Locate the cell with the specified text and output its [x, y] center coordinate. 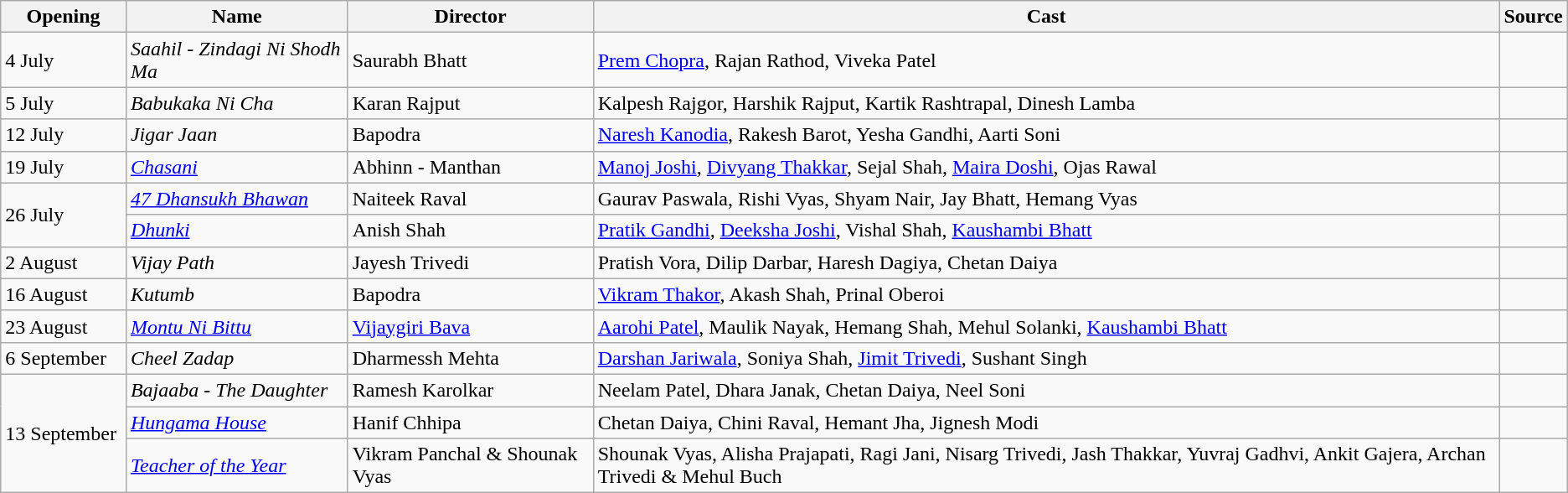
Gaurav Paswala, Rishi Vyas, Shyam Nair, Jay Bhatt, Hemang Vyas [1046, 199]
Dhunki [236, 231]
Pratish Vora, Dilip Darbar, Haresh Dagiya, Chetan Daiya [1046, 262]
26 July [64, 215]
Hanif Chhipa [471, 422]
Kalpesh Rajgor, Harshik Rajput, Kartik Rashtrapal, Dinesh Lamba [1046, 103]
Source [1533, 17]
Chetan Daiya, Chini Raval, Hemant Jha, Jignesh Modi [1046, 422]
Naresh Kanodia, Rakesh Barot, Yesha Gandhi, Aarti Soni [1046, 135]
19 July [64, 167]
Chasani [236, 167]
Babukaka Ni Cha [236, 103]
4 July [64, 60]
23 August [64, 326]
Naiteek Raval [471, 199]
47 Dhansukh Bhawan [236, 199]
Karan Rajput [471, 103]
5 July [64, 103]
Dharmessh Mehta [471, 358]
Darshan Jariwala, Soniya Shah, Jimit Trivedi, Sushant Singh [1046, 358]
Pratik Gandhi, Deeksha Joshi, Vishal Shah, Kaushambi Bhatt [1046, 231]
Vijay Path [236, 262]
Manoj Joshi, Divyang Thakkar, Sejal Shah, Maira Doshi, Ojas Rawal [1046, 167]
Cheel Zadap [236, 358]
Abhinn - Manthan [471, 167]
Vijaygiri Bava [471, 326]
Hungama House [236, 422]
16 August [64, 294]
13 September [64, 433]
Prem Chopra, Rajan Rathod, Viveka Patel [1046, 60]
Jayesh Trivedi [471, 262]
Director [471, 17]
Vikram Thakor, Akash Shah, Prinal Oberoi [1046, 294]
Jigar Jaan [236, 135]
Montu Ni Bittu [236, 326]
Teacher of the Year [236, 466]
2 August [64, 262]
Opening [64, 17]
Saurabh Bhatt [471, 60]
Aarohi Patel, Maulik Nayak, Hemang Shah, Mehul Solanki, Kaushambi Bhatt [1046, 326]
Kutumb [236, 294]
Vikram Panchal & Shounak Vyas [471, 466]
Name [236, 17]
Anish Shah [471, 231]
Neelam Patel, Dhara Janak, Chetan Daiya, Neel Soni [1046, 390]
Saahil - Zindagi Ni Shodh Ma [236, 60]
Ramesh Karolkar [471, 390]
6 September [64, 358]
Shounak Vyas, Alisha Prajapati, Ragi Jani, Nisarg Trivedi, Jash Thakkar, Yuvraj Gadhvi, Ankit Gajera, Archan Trivedi & Mehul Buch [1046, 466]
Bajaaba - The Daughter [236, 390]
Cast [1046, 17]
12 July [64, 135]
